Return the (x, y) coordinate for the center point of the cell that contains the specified text.  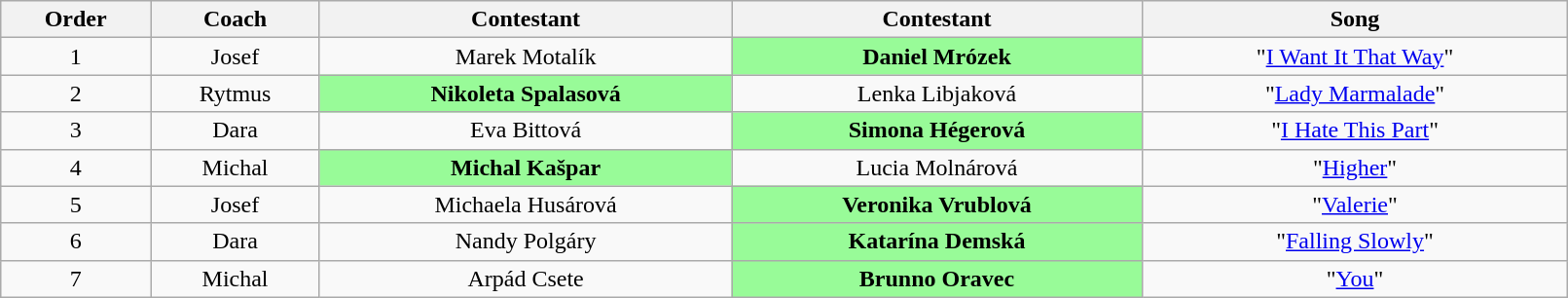
Coach (236, 19)
"I Hate This Part" (1355, 130)
7 (76, 279)
Lenka Libjaková (936, 93)
2 (76, 93)
Order (76, 19)
6 (76, 242)
"Higher" (1355, 168)
Lucia Molnárová (936, 168)
Simona Hégerová (936, 130)
Nandy Polgáry (526, 242)
Michaela Husárová (526, 205)
Veronika Vrublová (936, 205)
"Falling Slowly" (1355, 242)
3 (76, 130)
Brunno Oravec (936, 279)
Eva Bittová (526, 130)
1 (76, 56)
"Valerie" (1355, 205)
Rytmus (236, 93)
Katarína Demská (936, 242)
Song (1355, 19)
4 (76, 168)
"I Want It That Way" (1355, 56)
Daniel Mrózek (936, 56)
"Lady Marmalade" (1355, 93)
Marek Motalík (526, 56)
"You" (1355, 279)
Michal Kašpar (526, 168)
Arpád Csete (526, 279)
Nikoleta Spalasová (526, 93)
5 (76, 205)
